From the cell containing the given text, extract its center point as [x, y] coordinate. 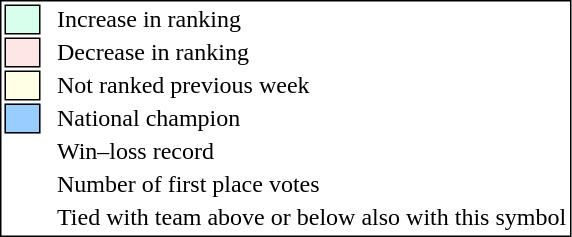
National champion [312, 119]
Win–loss record [312, 151]
Tied with team above or below also with this symbol [312, 217]
Not ranked previous week [312, 85]
Increase in ranking [312, 19]
Decrease in ranking [312, 53]
Number of first place votes [312, 185]
